For the text-containing cell, return its midpoint in [x, y] coordinate format. 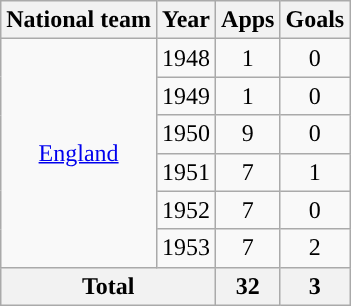
1951 [186, 172]
1953 [186, 248]
1948 [186, 58]
3 [315, 286]
1952 [186, 210]
England [79, 153]
Year [186, 20]
32 [248, 286]
National team [79, 20]
Apps [248, 20]
Goals [315, 20]
Total [108, 286]
1950 [186, 134]
2 [315, 248]
9 [248, 134]
1949 [186, 96]
